Provide the (x, y) coordinate of the cell's center where the given text is located.  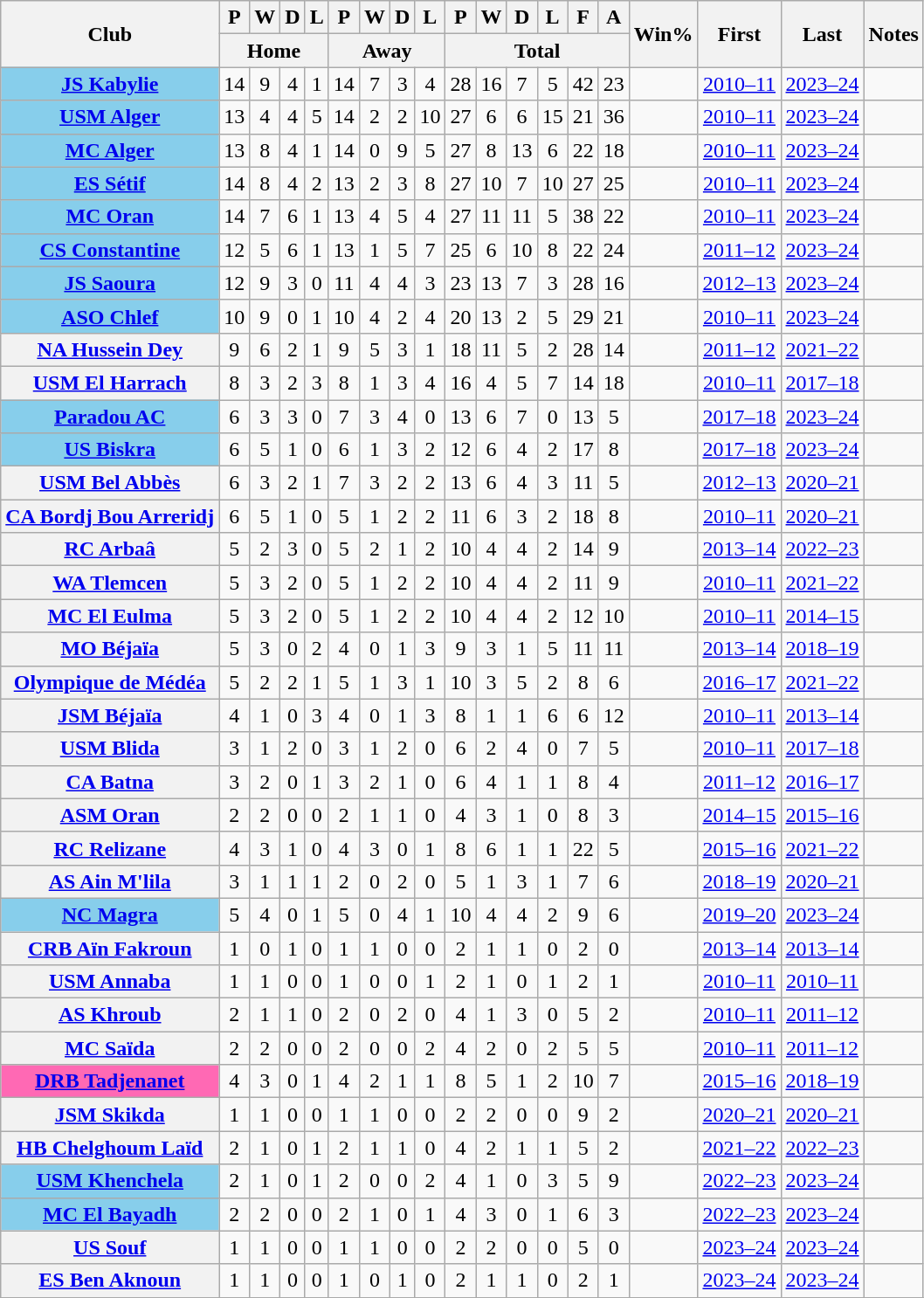
CRB Aïn Fakroun (110, 948)
WA Tlemcen (110, 583)
US Souf (110, 1247)
CS Constantine (110, 250)
Notes (893, 34)
MC Alger (110, 150)
NA Hussein Dey (110, 349)
RC Relizane (110, 848)
15 (552, 117)
NC Magra (110, 915)
USM Bel Abbès (110, 483)
USM El Harrach (110, 383)
29 (583, 316)
RC Arbaâ (110, 549)
38 (583, 217)
MC Saïda (110, 1048)
F (583, 17)
Win% (664, 34)
Total (537, 51)
20 (461, 316)
USM Blida (110, 749)
A (613, 17)
First (739, 34)
ASO Chlef (110, 316)
MC El Eulma (110, 616)
Last (823, 34)
MC El Bayadh (110, 1214)
JSM Béjaïa (110, 715)
Home (274, 51)
ES Ben Aknoun (110, 1281)
ASM Oran (110, 815)
ES Sétif (110, 183)
USM Alger (110, 117)
USM Annaba (110, 982)
Olympique de Médéa (110, 682)
CA Bordj Bou Arreridj (110, 516)
AS Khroub (110, 1015)
DRB Tadjenanet (110, 1081)
Club (110, 34)
JS Saoura (110, 283)
JS Kabylie (110, 84)
17 (583, 450)
HB Chelghoum Laïd (110, 1148)
24 (613, 250)
36 (613, 117)
MC Oran (110, 217)
42 (583, 84)
USM Khenchela (110, 1181)
JSM Skikda (110, 1115)
2019–20 (739, 915)
US Biskra (110, 450)
Paradou AC (110, 417)
Away (387, 51)
CA Batna (110, 782)
AS Ain M'lila (110, 881)
MO Béjaïa (110, 649)
